Scan for the cell matching the given text and deliver its (X, Y) coordinate at center. 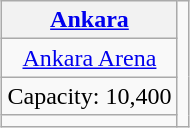
Capacity: 10,400 (90, 96)
Ankara Arena (90, 58)
Ankara (90, 20)
